Output the [X, Y] coordinate of the center of the cell containing the given text.  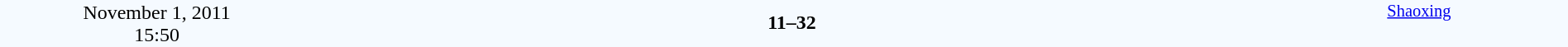
11–32 [791, 22]
Shaoxing [1419, 23]
November 1, 201115:50 [157, 23]
